Determine the (x, y) coordinate at the center of the cell enclosing the given text.  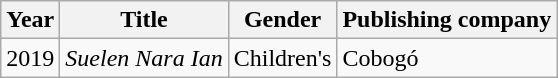
Title (144, 20)
2019 (30, 58)
Cobogó (447, 58)
Children's (282, 58)
Suelen Nara Ian (144, 58)
Year (30, 20)
Publishing company (447, 20)
Gender (282, 20)
